Extract the (x, y) coordinate from the center of the cell holding the provided text.  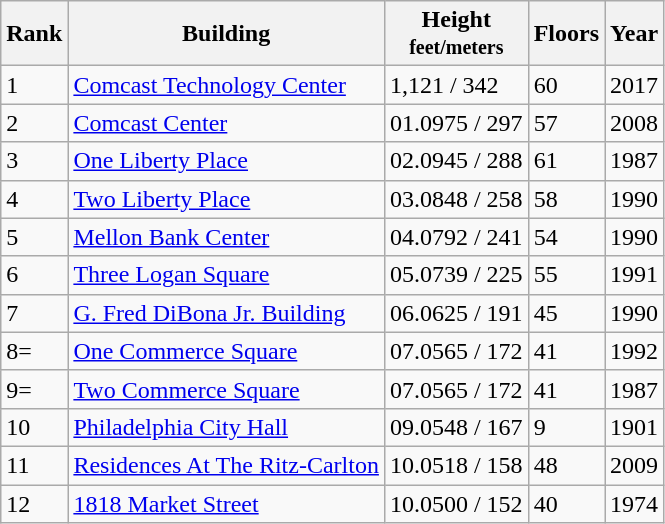
61 (566, 161)
2009 (634, 465)
1818 Market Street (226, 503)
2017 (634, 85)
Three Logan Square (226, 275)
10.0518 / 158 (456, 465)
Floors (566, 34)
10.0500 / 152 (456, 503)
5 (34, 237)
12 (34, 503)
Two Commerce Square (226, 389)
G. Fred DiBona Jr. Building (226, 313)
57 (566, 123)
Comcast Center (226, 123)
Two Liberty Place (226, 199)
58 (566, 199)
4 (34, 199)
04.0792 / 241 (456, 237)
1 (34, 85)
10 (34, 427)
8= (34, 351)
One Commerce Square (226, 351)
Philadelphia City Hall (226, 427)
2008 (634, 123)
1901 (634, 427)
11 (34, 465)
1,121 / 342 (456, 85)
48 (566, 465)
1992 (634, 351)
Building (226, 34)
9= (34, 389)
60 (566, 85)
Comcast Technology Center (226, 85)
40 (566, 503)
3 (34, 161)
54 (566, 237)
55 (566, 275)
2 (34, 123)
02.0945 / 288 (456, 161)
45 (566, 313)
Year (634, 34)
Heightfeet/meters (456, 34)
6 (34, 275)
09.0548 / 167 (456, 427)
7 (34, 313)
1991 (634, 275)
01.0975 / 297 (456, 123)
05.0739 / 225 (456, 275)
Rank (34, 34)
One Liberty Place (226, 161)
1974 (634, 503)
9 (566, 427)
Mellon Bank Center (226, 237)
03.0848 / 258 (456, 199)
06.0625 / 191 (456, 313)
Residences At The Ritz-Carlton (226, 465)
